Scan for the cell matching the given text and deliver its (x, y) coordinate at center. 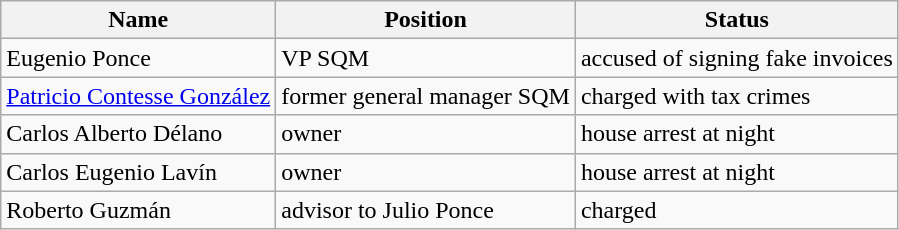
Eugenio Ponce (138, 58)
charged (736, 210)
Patricio Contesse González (138, 96)
Position (426, 20)
VP SQM (426, 58)
Carlos Eugenio Lavín (138, 172)
advisor to Julio Ponce (426, 210)
Name (138, 20)
Status (736, 20)
Roberto Guzmán (138, 210)
former general manager SQM (426, 96)
charged with tax crimes (736, 96)
Carlos Alberto Délano (138, 134)
accused of signing fake invoices (736, 58)
